Find where the given text appears and provide that cell's center as [x, y] coordinate. 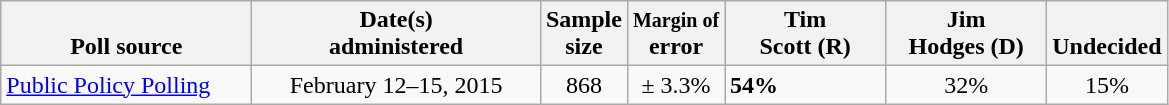
Poll source [126, 34]
TimScott (R) [806, 34]
868 [584, 85]
54% [806, 85]
Margin oferror [676, 34]
Date(s)administered [396, 34]
32% [966, 85]
15% [1107, 85]
JimHodges (D) [966, 34]
Undecided [1107, 34]
Samplesize [584, 34]
February 12–15, 2015 [396, 85]
Public Policy Polling [126, 85]
± 3.3% [676, 85]
